Return (X, Y) of the center of cell containing provided text 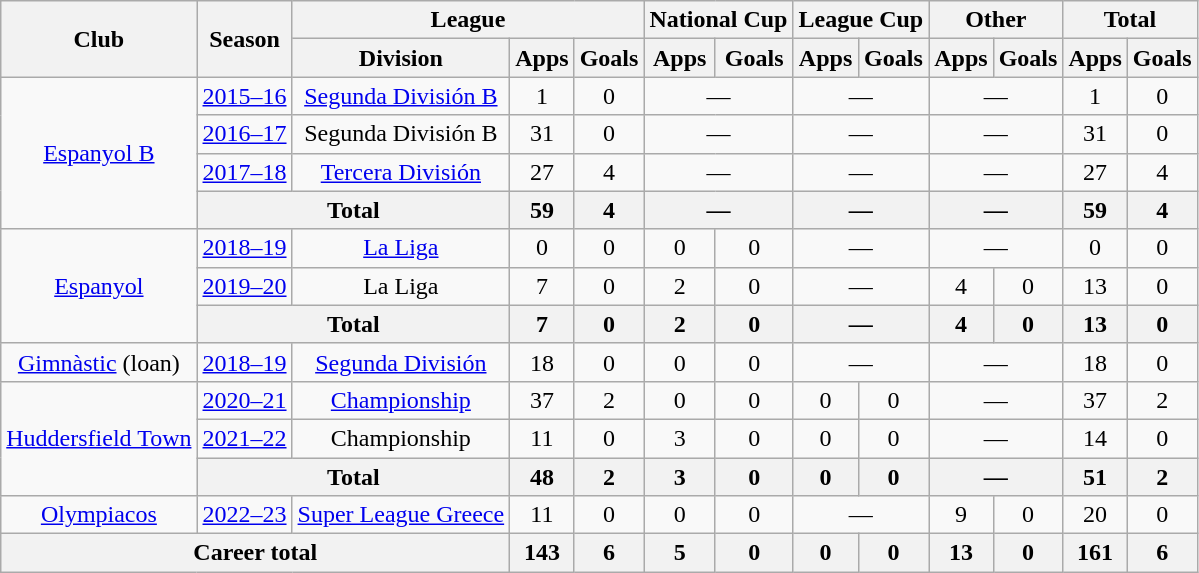
Tercera División (401, 172)
5 (680, 553)
Olympiacos (99, 515)
Other (996, 20)
Season (244, 39)
Espanyol (99, 286)
2020–21 (244, 400)
2016–17 (244, 134)
Club (99, 39)
Gimnàstic (loan) (99, 362)
League (468, 20)
2021–22 (244, 438)
Super League Greece (401, 515)
Division (401, 58)
Career total (256, 553)
Segunda División (401, 362)
2015–16 (244, 96)
2017–18 (244, 172)
161 (1095, 553)
51 (1095, 477)
143 (542, 553)
2019–20 (244, 286)
9 (961, 515)
League Cup (861, 20)
Espanyol B (99, 153)
National Cup (718, 20)
48 (542, 477)
20 (1095, 515)
14 (1095, 438)
2022–23 (244, 515)
Huddersfield Town (99, 438)
